From the cell containing the given text, extract its center point as (X, Y) coordinate. 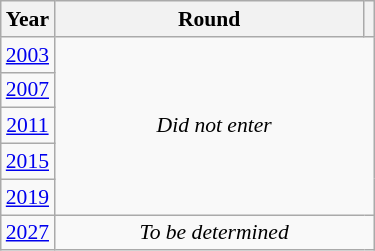
Year (28, 19)
2007 (28, 90)
2027 (28, 233)
To be determined (214, 233)
2003 (28, 55)
Round (209, 19)
Did not enter (214, 126)
2011 (28, 126)
2015 (28, 162)
2019 (28, 197)
